For the text-containing cell, return its midpoint in [x, y] coordinate format. 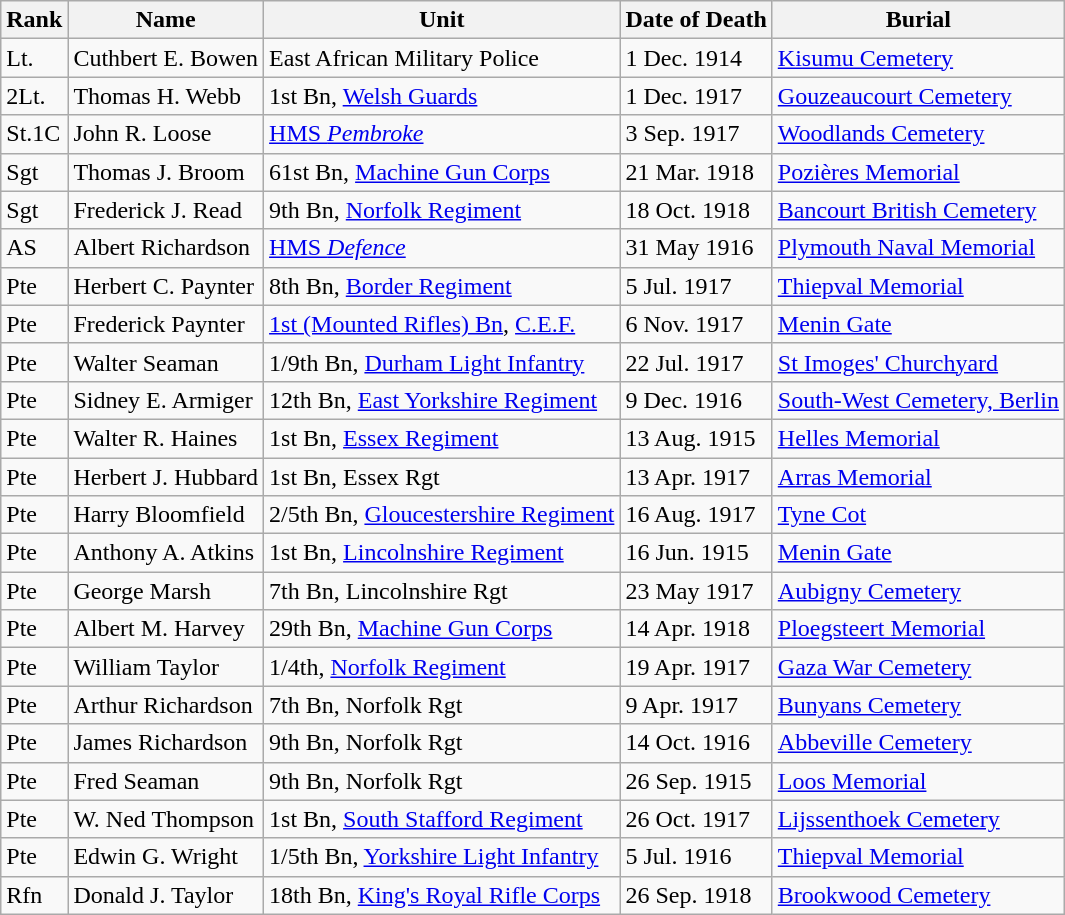
7th Bn, Norfolk Rgt [442, 705]
Date of Death [696, 20]
Sidney E. Armiger [166, 400]
18 Oct. 1918 [696, 210]
Abbeville Cemetery [918, 743]
1st (Mounted Rifles) Bn, C.E.F. [442, 324]
Herbert J. Hubbard [166, 477]
East African Military Police [442, 58]
7th Bn, Lincolnshire Rgt [442, 591]
Ploegsteert Memorial [918, 629]
Albert M. Harvey [166, 629]
1st Bn, Essex Regiment [442, 438]
Kisumu Cemetery [918, 58]
Walter Seaman [166, 362]
Donald J. Taylor [166, 895]
Arthur Richardson [166, 705]
1st Bn, Essex Rgt [442, 477]
AS [34, 248]
18th Bn, King's Royal Rifle Corps [442, 895]
Rank [34, 20]
1/4th, Norfolk Regiment [442, 667]
Anthony A. Atkins [166, 553]
Frederick J. Read [166, 210]
Herbert C. Paynter [166, 286]
31 May 1916 [696, 248]
1 Dec. 1917 [696, 96]
5 Jul. 1916 [696, 857]
Walter R. Haines [166, 438]
26 Sep. 1918 [696, 895]
5 Jul. 1917 [696, 286]
Bunyans Cemetery [918, 705]
Woodlands Cemetery [918, 134]
Helles Memorial [918, 438]
22 Jul. 1917 [696, 362]
Albert Richardson [166, 248]
26 Sep. 1915 [696, 781]
Thomas H. Webb [166, 96]
1 Dec. 1914 [696, 58]
Harry Bloomfield [166, 515]
Brookwood Cemetery [918, 895]
12th Bn, East Yorkshire Regiment [442, 400]
Fred Seaman [166, 781]
16 Jun. 1915 [696, 553]
St Imoges' Churchyard [918, 362]
1/5th Bn, Yorkshire Light Infantry [442, 857]
16 Aug. 1917 [696, 515]
1/9th Bn, Durham Light Infantry [442, 362]
9 Dec. 1916 [696, 400]
Tyne Cot [918, 515]
Frederick Paynter [166, 324]
1st Bn, South Stafford Regiment [442, 819]
2/5th Bn, Gloucestershire Regiment [442, 515]
Unit [442, 20]
George Marsh [166, 591]
29th Bn, Machine Gun Corps [442, 629]
14 Oct. 1916 [696, 743]
John R. Loose [166, 134]
21 Mar. 1918 [696, 172]
3 Sep. 1917 [696, 134]
Plymouth Naval Memorial [918, 248]
Rfn [34, 895]
James Richardson [166, 743]
9th Bn, Norfolk Regiment [442, 210]
W. Ned Thompson [166, 819]
Name [166, 20]
Burial [918, 20]
26 Oct. 1917 [696, 819]
Bancourt British Cemetery [918, 210]
19 Apr. 1917 [696, 667]
2Lt. [34, 96]
Pozières Memorial [918, 172]
Loos Memorial [918, 781]
13 Aug. 1915 [696, 438]
Thomas J. Broom [166, 172]
8th Bn, Border Regiment [442, 286]
9 Apr. 1917 [696, 705]
61st Bn, Machine Gun Corps [442, 172]
Gouzeaucourt Cemetery [918, 96]
23 May 1917 [696, 591]
Gaza War Cemetery [918, 667]
HMS Defence [442, 248]
Arras Memorial [918, 477]
14 Apr. 1918 [696, 629]
South-West Cemetery, Berlin [918, 400]
Lijssenthoek Cemetery [918, 819]
1st Bn, Lincolnshire Regiment [442, 553]
Cuthbert E. Bowen [166, 58]
William Taylor [166, 667]
Lt. [34, 58]
Edwin G. Wright [166, 857]
13 Apr. 1917 [696, 477]
6 Nov. 1917 [696, 324]
HMS Pembroke [442, 134]
1st Bn, Welsh Guards [442, 96]
St.1C [34, 134]
Aubigny Cemetery [918, 591]
